Locate the cell with the specified text and output its [X, Y] center coordinate. 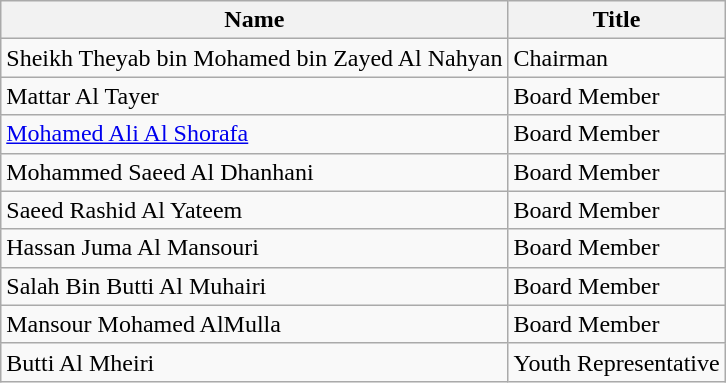
Youth Representative [616, 362]
Mansour Mohamed AlMulla [254, 324]
Saeed Rashid Al Yateem [254, 210]
Hassan Juma Al Mansouri [254, 248]
Sheikh Theyab bin Mohamed bin Zayed Al Nahyan [254, 58]
Mohamed Ali Al Shorafa [254, 134]
Butti Al Mheiri [254, 362]
Salah Bin Butti Al Muhairi [254, 286]
Title [616, 20]
Mohammed Saeed Al Dhanhani [254, 172]
Chairman [616, 58]
Mattar Al Tayer [254, 96]
Name [254, 20]
